Return the (x, y) coordinate for the center point of the cell that contains the specified text.  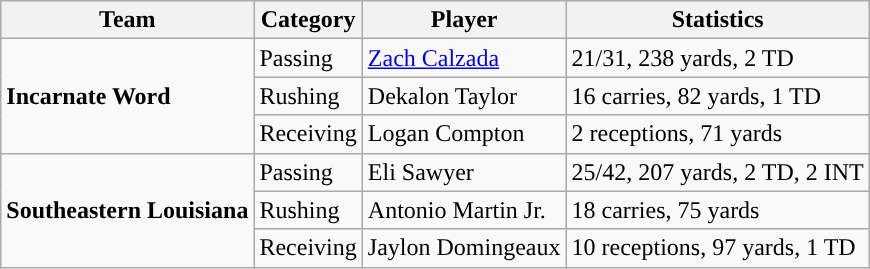
2 receptions, 71 yards (718, 134)
Eli Sawyer (464, 172)
Southeastern Louisiana (128, 210)
18 carries, 75 yards (718, 210)
Incarnate Word (128, 96)
16 carries, 82 yards, 1 TD (718, 96)
Jaylon Domingeaux (464, 248)
Zach Calzada (464, 58)
Logan Compton (464, 134)
Team (128, 20)
25/42, 207 yards, 2 TD, 2 INT (718, 172)
21/31, 238 yards, 2 TD (718, 58)
10 receptions, 97 yards, 1 TD (718, 248)
Player (464, 20)
Dekalon Taylor (464, 96)
Antonio Martin Jr. (464, 210)
Statistics (718, 20)
Category (308, 20)
